Locate the cell with the specified text and output its [x, y] center coordinate. 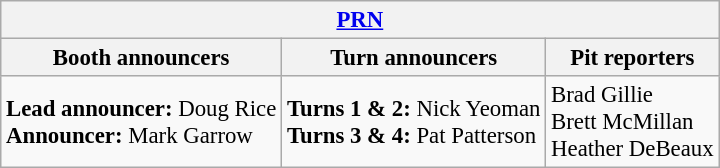
Turns 1 & 2: Nick YeomanTurns 3 & 4: Pat Patterson [414, 122]
Turn announcers [414, 58]
Lead announcer: Doug RiceAnnouncer: Mark Garrow [142, 122]
Pit reporters [632, 58]
PRN [360, 20]
Brad GillieBrett McMillanHeather DeBeaux [632, 122]
Booth announcers [142, 58]
